For the text-containing cell, return its midpoint in [X, Y] coordinate format. 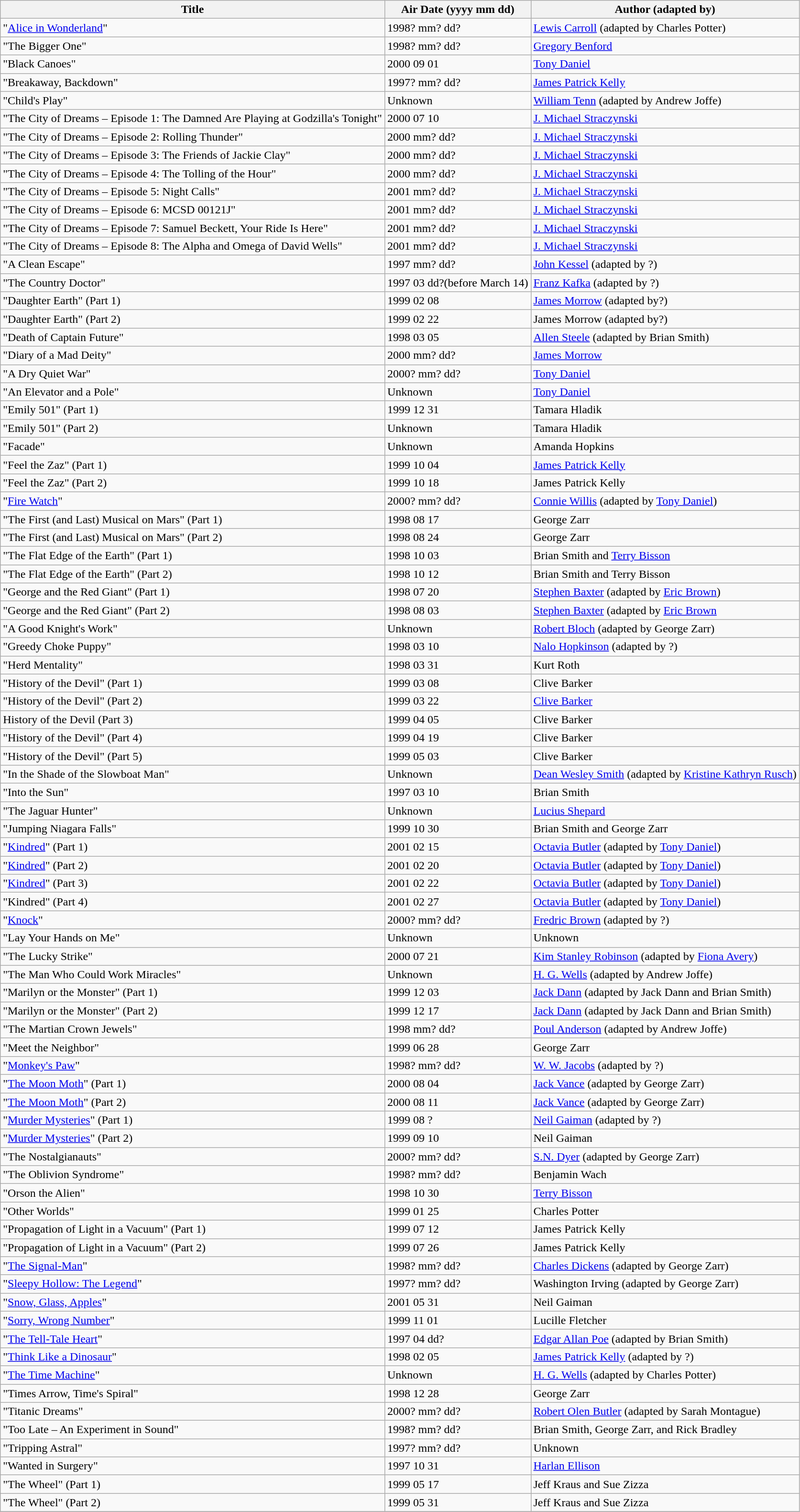
Gregory Benford [665, 46]
"Emily 501" (Part 1) [193, 410]
1998 03 10 [458, 647]
Dean Wesley Smith (adapted by Kristine Kathryn Rusch) [665, 774]
"Knock" [193, 920]
"A Clean Escape" [193, 265]
1999 04 05 [458, 719]
2000 07 10 [458, 119]
"Monkey's Paw" [193, 1065]
1998 08 03 [458, 610]
"The Martian Crown Jewels" [193, 1029]
"Facade" [193, 446]
"Breakaway, Backdown" [193, 82]
"The City of Dreams – Episode 7: Samuel Beckett, Your Ride Is Here" [193, 228]
H. G. Wells (adapted by Andrew Joffe) [665, 974]
"History of the Devil" (Part 5) [193, 756]
Connie Willis (adapted by Tony Daniel) [665, 501]
"Death of Captain Future" [193, 337]
Washington Irving (adapted by George Zarr) [665, 1284]
"The Jaguar Hunter" [193, 811]
"Wanted in Surgery" [193, 1466]
Franz Kafka (adapted by ?) [665, 283]
2001 05 31 [458, 1302]
"The Lucky Strike" [193, 956]
2001 02 15 [458, 847]
"George and the Red Giant" (Part 2) [193, 610]
1997 03 dd?(before March 14) [458, 283]
"The City of Dreams – Episode 3: The Friends of Jackie Clay" [193, 155]
Harlan Ellison [665, 1466]
Neil Gaiman (adapted by ?) [665, 1120]
1999 07 26 [458, 1247]
H. G. Wells (adapted by Charles Potter) [665, 1375]
"Into the Sun" [193, 792]
"The Moon Moth" (Part 2) [193, 1102]
"Kindred" (Part 2) [193, 865]
Kim Stanley Robinson (adapted by Fiona Avery) [665, 956]
"The City of Dreams – Episode 2: Rolling Thunder" [193, 137]
1999 05 17 [458, 1484]
Author (adapted by) [665, 10]
2001 02 27 [458, 902]
"Herd Mentality" [193, 665]
"The City of Dreams – Episode 1: The Damned Are Playing at Godzilla's Tonight" [193, 119]
1999 05 03 [458, 756]
1999 02 22 [458, 319]
History of the Devil (Part 3) [193, 719]
"Sleepy Hollow: The Legend" [193, 1284]
W. W. Jacobs (adapted by ?) [665, 1065]
"Marilyn or the Monster" (Part 1) [193, 993]
Fredric Brown (adapted by ?) [665, 920]
"The First (and Last) Musical on Mars" (Part 1) [193, 519]
1998 03 31 [458, 665]
Robert Olen Butler (adapted by Sarah Montague) [665, 1412]
1999 12 31 [458, 410]
Lucius Shepard [665, 811]
1998 02 05 [458, 1357]
1999 04 19 [458, 738]
"Daughter Earth" (Part 1) [193, 301]
1998 07 20 [458, 592]
2000 07 21 [458, 956]
Allen Steele (adapted by Brian Smith) [665, 337]
"Too Late – An Experiment in Sound" [193, 1430]
James Patrick Kelly (adapted by ?) [665, 1357]
"In the Shade of the Slowboat Man" [193, 774]
"History of the Devil" (Part 4) [193, 738]
Benjamin Wach [665, 1175]
1999 03 08 [458, 683]
1998 mm? dd? [458, 1029]
"Lay Your Hands on Me" [193, 938]
Air Date (yyyy mm dd) [458, 10]
1998 10 30 [458, 1193]
Brian Smith [665, 792]
1999 12 17 [458, 1011]
1999 06 28 [458, 1047]
"The Bigger One" [193, 46]
"Titanic Dreams" [193, 1412]
Amanda Hopkins [665, 446]
"The Nostalgianauts" [193, 1157]
1999 09 10 [458, 1138]
"Kindred" (Part 3) [193, 883]
"The Wheel" (Part 1) [193, 1484]
1999 12 03 [458, 993]
"The Flat Edge of the Earth" (Part 1) [193, 556]
"Alice in Wonderland" [193, 28]
"Murder Mysteries" (Part 2) [193, 1138]
Poul Anderson (adapted by Andrew Joffe) [665, 1029]
Charles Dickens (adapted by George Zarr) [665, 1266]
John Kessel (adapted by ?) [665, 265]
"The Signal-Man" [193, 1266]
"The Time Machine" [193, 1375]
"History of the Devil" (Part 1) [193, 683]
1997 03 10 [458, 792]
Edgar Allan Poe (adapted by Brian Smith) [665, 1338]
1999 10 18 [458, 483]
"Feel the Zaz" (Part 2) [193, 483]
Charles Potter [665, 1211]
William Tenn (adapted by Andrew Joffe) [665, 100]
1997 04 dd? [458, 1338]
1999 02 08 [458, 301]
Robert Bloch (adapted by George Zarr) [665, 629]
1999 07 12 [458, 1229]
Terry Bisson [665, 1193]
"Tripping Astral" [193, 1448]
"Greedy Choke Puppy" [193, 647]
1999 01 25 [458, 1211]
"The Flat Edge of the Earth" (Part 2) [193, 574]
1999 03 22 [458, 701]
1998 08 17 [458, 519]
Stephen Baxter (adapted by Eric Brown) [665, 592]
"Child's Play" [193, 100]
"Emily 501" (Part 2) [193, 428]
"The Country Doctor" [193, 283]
1999 10 30 [458, 829]
1998 08 24 [458, 538]
Lewis Carroll (adapted by Charles Potter) [665, 28]
James Morrow [665, 355]
"Think Like a Dinosaur" [193, 1357]
"A Good Knight's Work" [193, 629]
"Other Worlds" [193, 1211]
"Murder Mysteries" (Part 1) [193, 1120]
"The City of Dreams – Episode 6: MCSD 00121J" [193, 210]
"Propagation of Light in a Vacuum" (Part 2) [193, 1247]
2001 02 22 [458, 883]
1997 10 31 [458, 1466]
1999 10 04 [458, 464]
Lucille Fletcher [665, 1320]
"Kindred" (Part 1) [193, 847]
1998 10 12 [458, 574]
"The City of Dreams – Episode 5: Night Calls" [193, 191]
"The Moon Moth" (Part 1) [193, 1083]
"A Dry Quiet War" [193, 374]
"Feel the Zaz" (Part 1) [193, 464]
1999 08 ? [458, 1120]
1999 05 31 [458, 1502]
Stephen Baxter (adapted by Eric Brown [665, 610]
2000 08 04 [458, 1083]
"Diary of a Mad Deity" [193, 355]
"The First (and Last) Musical on Mars" (Part 2) [193, 538]
2000 08 11 [458, 1102]
"Kindred" (Part 4) [193, 902]
"The Oblivion Syndrome" [193, 1175]
1998 03 05 [458, 337]
1997 mm? dd? [458, 265]
"The Man Who Could Work Miracles" [193, 974]
"The City of Dreams – Episode 8: The Alpha and Omega of David Wells" [193, 246]
"The Wheel" (Part 2) [193, 1502]
2001 02 20 [458, 865]
"Marilyn or the Monster" (Part 2) [193, 1011]
"Snow, Glass, Apples" [193, 1302]
Nalo Hopkinson (adapted by ?) [665, 647]
"The Tell-Tale Heart" [193, 1338]
"The City of Dreams – Episode 4: The Tolling of the Hour" [193, 173]
"George and the Red Giant" (Part 1) [193, 592]
2000 09 01 [458, 64]
"Fire Watch" [193, 501]
"Times Arrow, Time's Spiral" [193, 1393]
Brian Smith, George Zarr, and Rick Bradley [665, 1430]
"History of the Devil" (Part 2) [193, 701]
Title [193, 10]
"Sorry, Wrong Number" [193, 1320]
1999 11 01 [458, 1320]
"Orson the Alien" [193, 1193]
"Propagation of Light in a Vacuum" (Part 1) [193, 1229]
"Jumping Niagara Falls" [193, 829]
S.N. Dyer (adapted by George Zarr) [665, 1157]
"Black Canoes" [193, 64]
1998 10 03 [458, 556]
"Daughter Earth" (Part 2) [193, 319]
Kurt Roth [665, 665]
"An Elevator and a Pole" [193, 392]
"Meet the Neighbor" [193, 1047]
Brian Smith and George Zarr [665, 829]
1998 12 28 [458, 1393]
